Return the [X, Y] coordinate for the center point of the cell that contains the specified text.  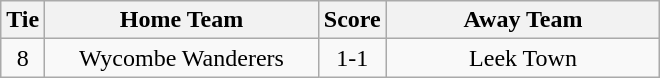
Home Team [182, 20]
1-1 [352, 58]
Away Team [523, 20]
Tie [23, 20]
Leek Town [523, 58]
Wycombe Wanderers [182, 58]
8 [23, 58]
Score [352, 20]
